For the text-containing cell, return its midpoint in (x, y) coordinate format. 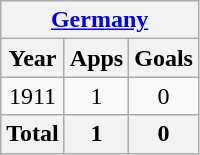
Apps (96, 58)
Year (33, 58)
1911 (33, 96)
Goals (164, 58)
Total (33, 134)
Germany (100, 20)
